Pinpoint the cell where the given text exists, returning its [x, y] midpoint coordinate. 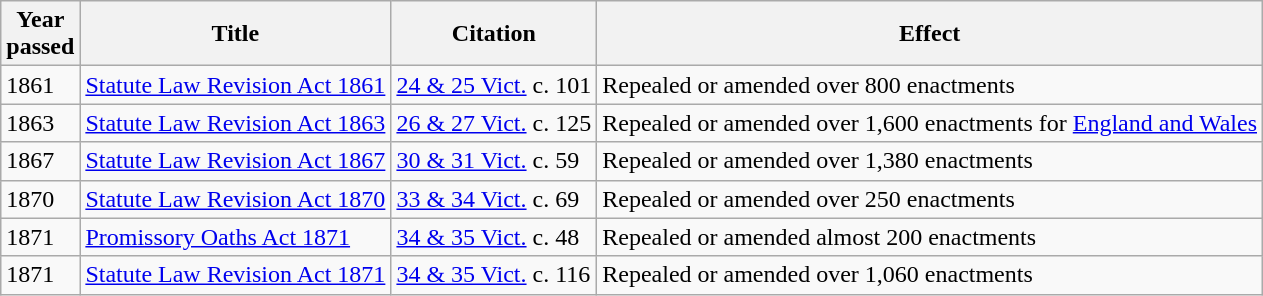
Repealed or amended over 1,380 enactments [930, 161]
Statute Law Revision Act 1867 [236, 161]
34 & 35 Vict. c. 116 [494, 275]
Repealed or amended over 250 enactments [930, 199]
Title [236, 34]
1861 [40, 85]
Yearpassed [40, 34]
Repealed or amended over 1,600 enactments for England and Wales [930, 123]
Promissory Oaths Act 1871 [236, 237]
1863 [40, 123]
Repealed or amended over 800 enactments [930, 85]
Repealed or amended over 1,060 enactments [930, 275]
26 & 27 Vict. c. 125 [494, 123]
Effect [930, 34]
33 & 34 Vict. c. 69 [494, 199]
24 & 25 Vict. c. 101 [494, 85]
1867 [40, 161]
Statute Law Revision Act 1863 [236, 123]
Statute Law Revision Act 1861 [236, 85]
Statute Law Revision Act 1871 [236, 275]
34 & 35 Vict. c. 48 [494, 237]
Repealed or amended almost 200 enactments [930, 237]
1870 [40, 199]
30 & 31 Vict. c. 59 [494, 161]
Statute Law Revision Act 1870 [236, 199]
Citation [494, 34]
